Capture the cell that displays the provided text and extract its (x, y) central coordinate. 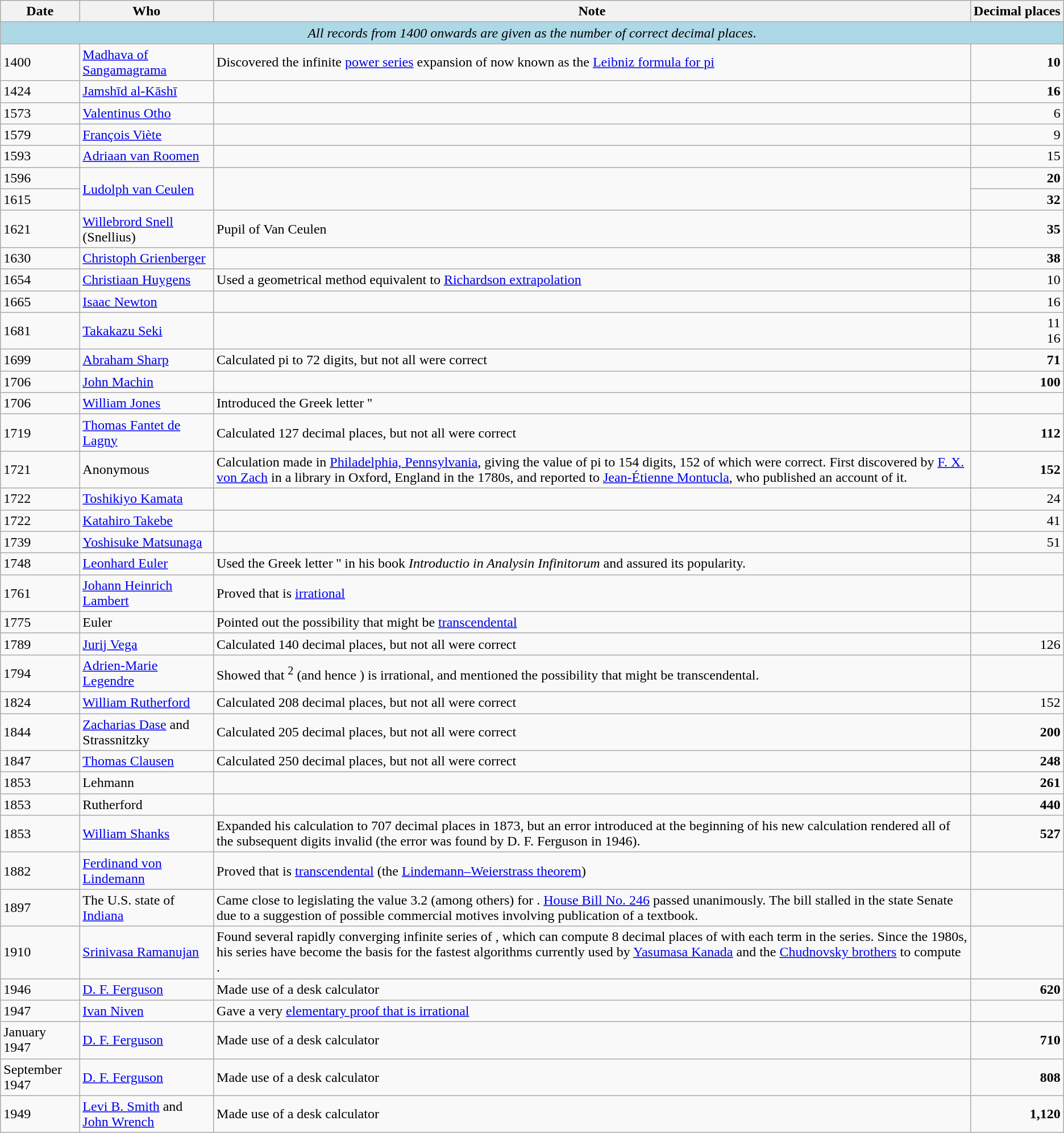
9 (1017, 135)
Ludolph van Ceulen (147, 189)
1424 (40, 91)
Willebrord Snell (Snellius) (147, 228)
710 (1017, 1040)
1665 (40, 302)
Leonhard Euler (147, 564)
38 (1017, 258)
1719 (40, 433)
1593 (40, 156)
1400 (40, 63)
1699 (40, 360)
Gave a very elementary proof that is irrational (592, 1011)
Who (147, 11)
September 1947 (40, 1077)
Zacharias Dase and Strassnitzky (147, 732)
Used a geometrical method equivalent to Richardson extrapolation (592, 280)
Levi B. Smith and John Wrench (147, 1114)
1949 (40, 1114)
Jurij Vega (147, 644)
Note (592, 11)
1615 (40, 199)
1824 (40, 702)
15 (1017, 156)
Used the Greek letter '' in his book Introductio in Analysin Infinitorum and assured its popularity. (592, 564)
Yoshisuke Matsunaga (147, 542)
Showed that 2 (and hence ) is irrational, and mentioned the possibility that might be transcendental. (592, 673)
Anonymous (147, 469)
1847 (40, 761)
527 (1017, 834)
Pupil of Van Ceulen (592, 228)
Discovered the infinite power series expansion of now known as the Leibniz formula for pi (592, 63)
1721 (40, 469)
6 (1017, 113)
1789 (40, 644)
Adrien-Marie Legendre (147, 673)
Isaac Newton (147, 302)
Christoph Grienberger (147, 258)
The U.S. state of Indiana (147, 908)
January 1947 (40, 1040)
1882 (40, 870)
1579 (40, 135)
Lehmann (147, 783)
620 (1017, 989)
Pointed out the possibility that might be transcendental (592, 622)
Calculated 205 decimal places, but not all were correct (592, 732)
1946 (40, 989)
51 (1017, 542)
Thomas Fantet de Lagny (147, 433)
1844 (40, 732)
32 (1017, 199)
Proved that is transcendental (the Lindemann–Weierstrass theorem) (592, 870)
All records from 1400 onwards are given as the number of correct decimal places. (532, 33)
François Viète (147, 135)
100 (1017, 382)
Calculated 140 decimal places, but not all were correct (592, 644)
1794 (40, 673)
1910 (40, 952)
Ivan Niven (147, 1011)
11 16 (1017, 331)
248 (1017, 761)
Rutherford (147, 805)
1775 (40, 622)
Jamshīd al-Kāshī (147, 91)
1761 (40, 593)
Valentinus Otho (147, 113)
1739 (40, 542)
261 (1017, 783)
1,120 (1017, 1114)
440 (1017, 805)
35 (1017, 228)
112 (1017, 433)
1630 (40, 258)
1621 (40, 228)
Toshikiyo Kamata (147, 499)
John Machin (147, 382)
1947 (40, 1011)
808 (1017, 1077)
Adriaan van Roomen (147, 156)
1573 (40, 113)
Decimal places (1017, 11)
1748 (40, 564)
Johann Heinrich Lambert (147, 593)
1654 (40, 280)
Katahiro Takebe (147, 520)
Introduced the Greek letter '' (592, 403)
Thomas Clausen (147, 761)
41 (1017, 520)
24 (1017, 499)
Calculated 208 decimal places, but not all were correct (592, 702)
Ferdinand von Lindemann (147, 870)
Madhava of Sangamagrama (147, 63)
Proved that is irrational (592, 593)
Euler (147, 622)
Takakazu Seki (147, 331)
1897 (40, 908)
71 (1017, 360)
Christiaan Huygens (147, 280)
William Rutherford (147, 702)
20 (1017, 178)
Date (40, 11)
Calculated 250 decimal places, but not all were correct (592, 761)
Calculated pi to 72 digits, but not all were correct (592, 360)
200 (1017, 732)
William Shanks (147, 834)
Abraham Sharp (147, 360)
126 (1017, 644)
Calculated 127 decimal places, but not all were correct (592, 433)
1681 (40, 331)
Srinivasa Ramanujan (147, 952)
William Jones (147, 403)
1596 (40, 178)
